Search for the cell housing the specified text and yield its [X, Y] center coordinate. 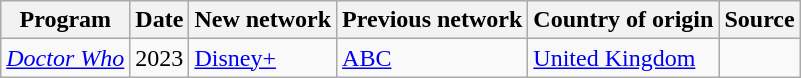
Date [160, 20]
2023 [160, 58]
ABC [432, 58]
Previous network [432, 20]
New network [263, 20]
Program [66, 20]
Source [760, 20]
Country of origin [624, 20]
Doctor Who [66, 58]
Disney+ [263, 58]
United Kingdom [624, 58]
